Return the (x, y) coordinate for the center point of the cell that contains the specified text.  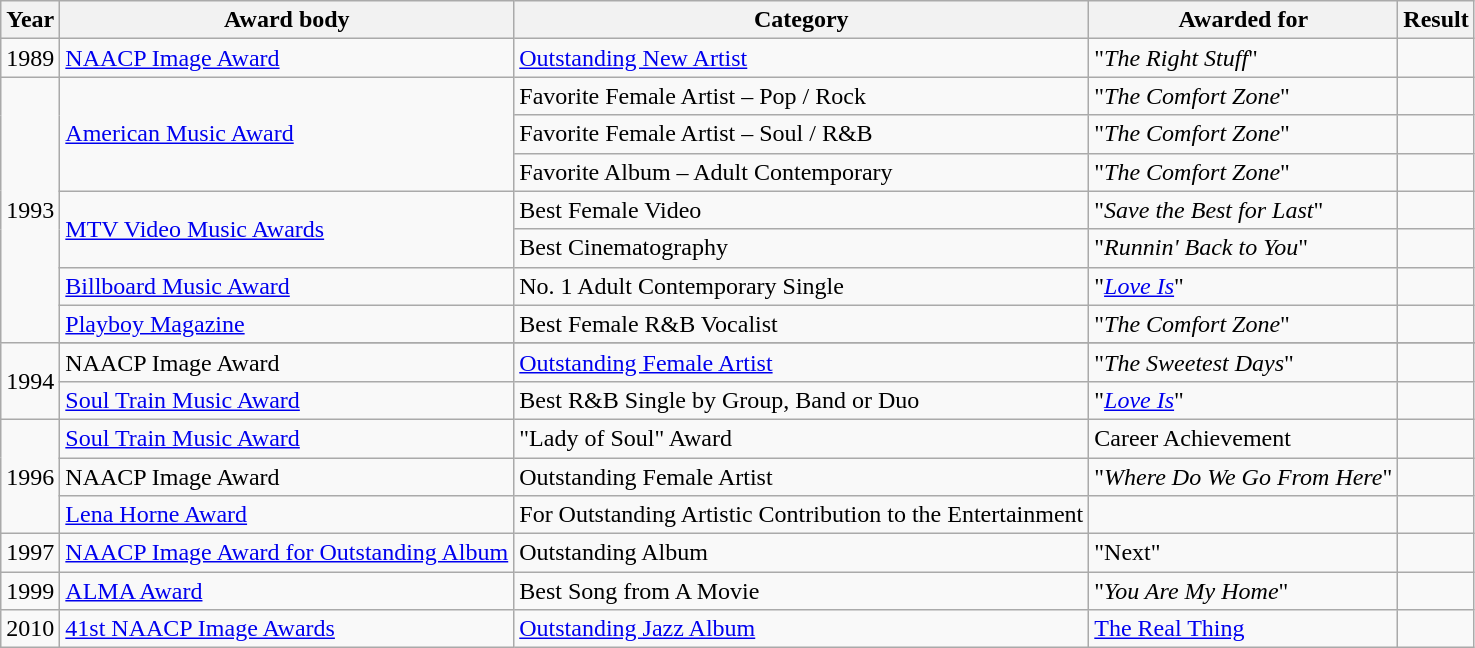
Best R&B Single by Group, Band or Duo (802, 400)
Lena Horne Award (287, 515)
Favorite Female Artist – Pop / Rock (802, 96)
Career Achievement (1244, 438)
1999 (30, 591)
Billboard Music Award (287, 286)
Favorite Album – Adult Contemporary (802, 172)
Best Female R&B Vocalist (802, 324)
"Save the Best for Last" (1244, 210)
Category (802, 20)
American Music Award (287, 134)
Best Female Video (802, 210)
Playboy Magazine (287, 324)
1989 (30, 58)
ALMA Award (287, 591)
Award body (287, 20)
41st NAACP Image Awards (287, 629)
Best Song from A Movie (802, 591)
Year (30, 20)
"Where Do We Go From Here" (1244, 477)
Outstanding New Artist (802, 58)
Awarded for (1244, 20)
Favorite Female Artist – Soul / R&B (802, 134)
"Next" (1244, 553)
"You Are My Home" (1244, 591)
The Real Thing (1244, 629)
1997 (30, 553)
Outstanding Jazz Album (802, 629)
1994 (30, 381)
"The Right Stuff" (1244, 58)
For Outstanding Artistic Contribution to the Entertainment (802, 515)
"Runnin' Back to You" (1244, 248)
Result (1436, 20)
NAACP Image Award for Outstanding Album (287, 553)
"The Sweetest Days" (1244, 362)
No. 1 Adult Contemporary Single (802, 286)
MTV Video Music Awards (287, 229)
2010 (30, 629)
"Lady of Soul" Award (802, 438)
1993 (30, 210)
Outstanding Album (802, 553)
1996 (30, 476)
Best Cinematography (802, 248)
